Locate the cell with the specified text and output its [X, Y] center coordinate. 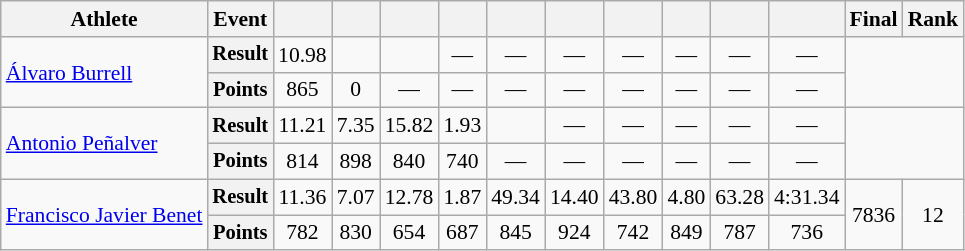
Antonio Peñalver [104, 144]
12.78 [410, 197]
736 [806, 233]
865 [302, 90]
0 [356, 90]
7.35 [356, 126]
7.07 [356, 197]
49.34 [516, 197]
814 [302, 162]
1.87 [462, 197]
12 [934, 214]
15.82 [410, 126]
924 [574, 233]
Final [873, 19]
14.40 [574, 197]
830 [356, 233]
898 [356, 162]
787 [740, 233]
742 [634, 233]
4.80 [686, 197]
1.93 [462, 126]
Event [240, 19]
654 [410, 233]
10.98 [302, 55]
Francisco Javier Benet [104, 214]
7836 [873, 214]
43.80 [634, 197]
845 [516, 233]
740 [462, 162]
840 [410, 162]
782 [302, 233]
849 [686, 233]
687 [462, 233]
Álvaro Burrell [104, 72]
11.21 [302, 126]
11.36 [302, 197]
Rank [934, 19]
Athlete [104, 19]
4:31.34 [806, 197]
63.28 [740, 197]
